Find where the given text appears and provide that cell's center as (x, y) coordinate. 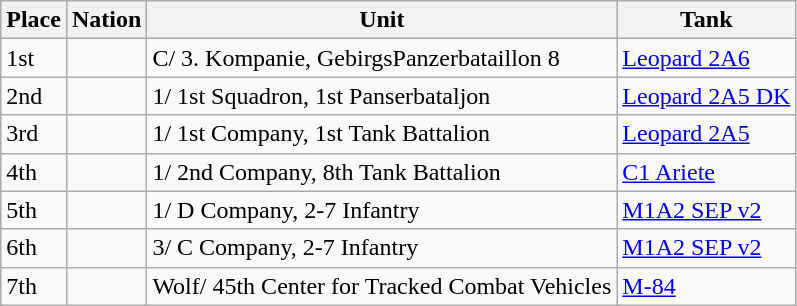
Unit (382, 20)
1/ 1st Company, 1st Tank Battalion (382, 134)
6th (34, 248)
Leopard 2A6 (706, 58)
7th (34, 286)
Wolf/ 45th Center for Tracked Combat Vehicles (382, 286)
M-84 (706, 286)
Nation (106, 20)
C1 Ariete (706, 172)
1/ D Company, 2-7 Infantry (382, 210)
C/ 3. Kompanie, GebirgsPanzerbataillon 8 (382, 58)
Tank (706, 20)
3rd (34, 134)
3/ C Company, 2-7 Infantry (382, 248)
1/ 1st Squadron, 1st Panserbataljon (382, 96)
4th (34, 172)
Place (34, 20)
Leopard 2A5 (706, 134)
1st (34, 58)
1/ 2nd Company, 8th Tank Battalion (382, 172)
5th (34, 210)
2nd (34, 96)
Leopard 2A5 DK (706, 96)
